Detect which cell encompasses the target text, then output its (X, Y) center coordinate. 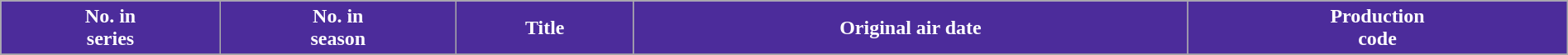
Productioncode (1378, 28)
Title (544, 28)
No. inseries (111, 28)
No. inseason (337, 28)
Original air date (911, 28)
